Pinpoint the cell where the given text exists, returning its [x, y] midpoint coordinate. 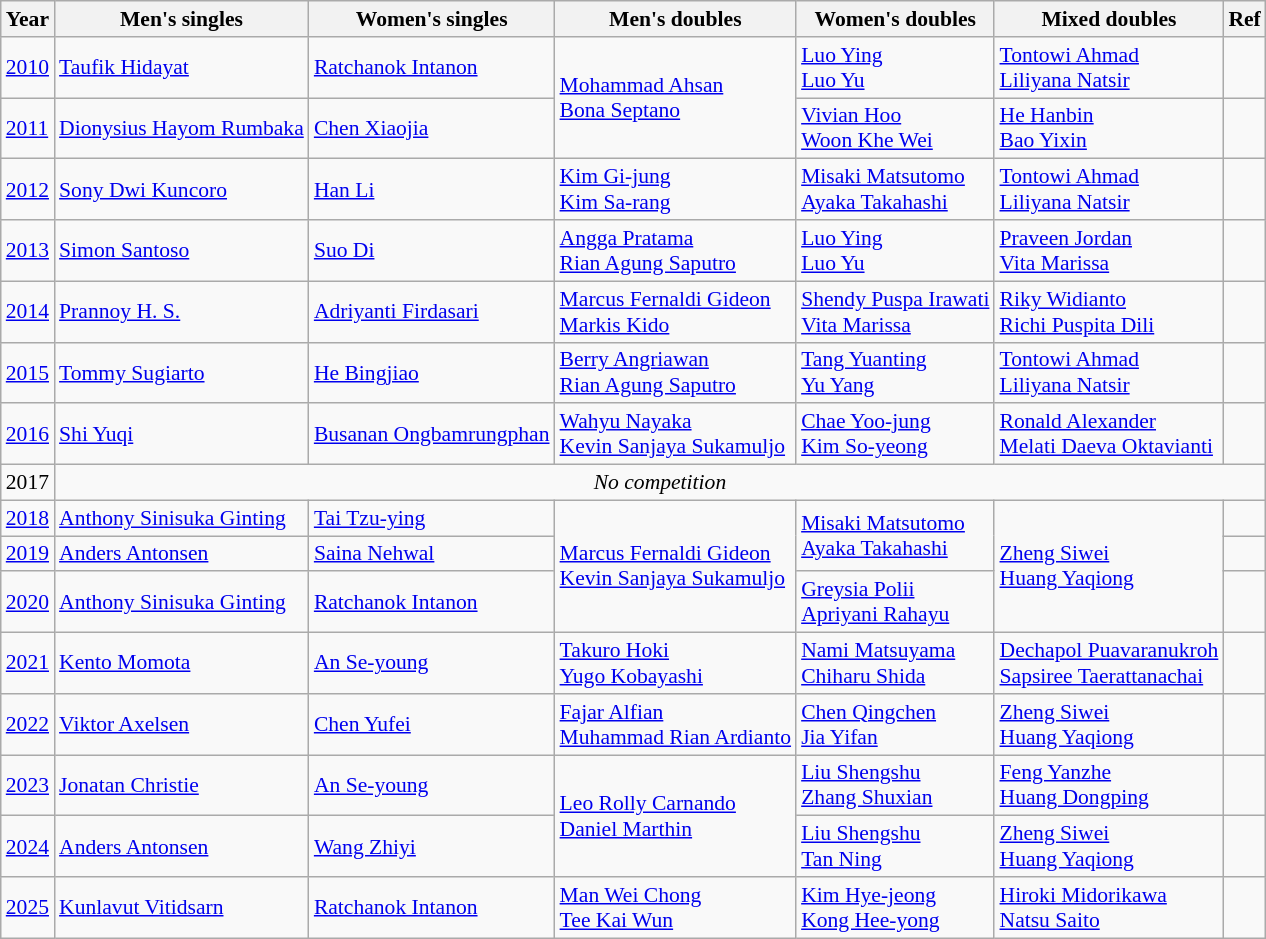
Wahyu Nayaka Kevin Sanjaya Sukamuljo [676, 434]
Kim Hye-jeong Kong Hee-yong [895, 908]
Adriyanti Firdasari [432, 312]
He Bingjiao [432, 372]
Ref [1244, 19]
No competition [660, 483]
2023 [28, 786]
2017 [28, 483]
Feng Yanzhe Huang Dongping [1108, 786]
2018 [28, 518]
Nami Matsuyama Chiharu Shida [895, 664]
2016 [28, 434]
Ronald Alexander Melati Daeva Oktavianti [1108, 434]
Tang Yuanting Yu Yang [895, 372]
Wang Zhiyi [432, 846]
Shi Yuqi [182, 434]
2021 [28, 664]
Vivian Hoo Woon Khe Wei [895, 128]
He Hanbin Bao Yixin [1108, 128]
Prannoy H. S. [182, 312]
2022 [28, 724]
Greysia Polii Apriyani Rahayu [895, 602]
Women's doubles [895, 19]
Tommy Sugiarto [182, 372]
Berry Angriawan Rian Agung Saputro [676, 372]
Man Wei Chong Tee Kai Wun [676, 908]
Liu Shengshu Tan Ning [895, 846]
Marcus Fernaldi Gideon Kevin Sanjaya Sukamuljo [676, 566]
Praveen Jordan Vita Marissa [1108, 250]
Kunlavut Vitidsarn [182, 908]
Chen Qingchen Jia Yifan [895, 724]
2014 [28, 312]
Saina Nehwal [432, 554]
Women's singles [432, 19]
Taufik Hidayat [182, 68]
Dechapol Puavaranukroh Sapsiree Taerattanachai [1108, 664]
Chen Xiaojia [432, 128]
2019 [28, 554]
Riky Widianto Richi Puspita Dili [1108, 312]
2010 [28, 68]
Fajar Alfian Muhammad Rian Ardianto [676, 724]
2024 [28, 846]
Mohammad Ahsan Bona Septano [676, 98]
Suo Di [432, 250]
2011 [28, 128]
Hiroki Midorikawa Natsu Saito [1108, 908]
Jonatan Christie [182, 786]
Leo Rolly Carnando Daniel Marthin [676, 816]
Sony Dwi Kuncoro [182, 190]
Han Li [432, 190]
Viktor Axelsen [182, 724]
2012 [28, 190]
2025 [28, 908]
Angga Pratama Rian Agung Saputro [676, 250]
Takuro Hoki Yugo Kobayashi [676, 664]
Men's doubles [676, 19]
Shendy Puspa Irawati Vita Marissa [895, 312]
Men's singles [182, 19]
2015 [28, 372]
2013 [28, 250]
Kim Gi-jung Kim Sa-rang [676, 190]
Year [28, 19]
Simon Santoso [182, 250]
Kento Momota [182, 664]
Dionysius Hayom Rumbaka [182, 128]
2020 [28, 602]
Chen Yufei [432, 724]
Mixed doubles [1108, 19]
Busanan Ongbamrungphan [432, 434]
Liu Shengshu Zhang Shuxian [895, 786]
Marcus Fernaldi Gideon Markis Kido [676, 312]
Chae Yoo-jung Kim So-yeong [895, 434]
Tai Tzu-ying [432, 518]
